From the cell containing the given text, extract its center point as [x, y] coordinate. 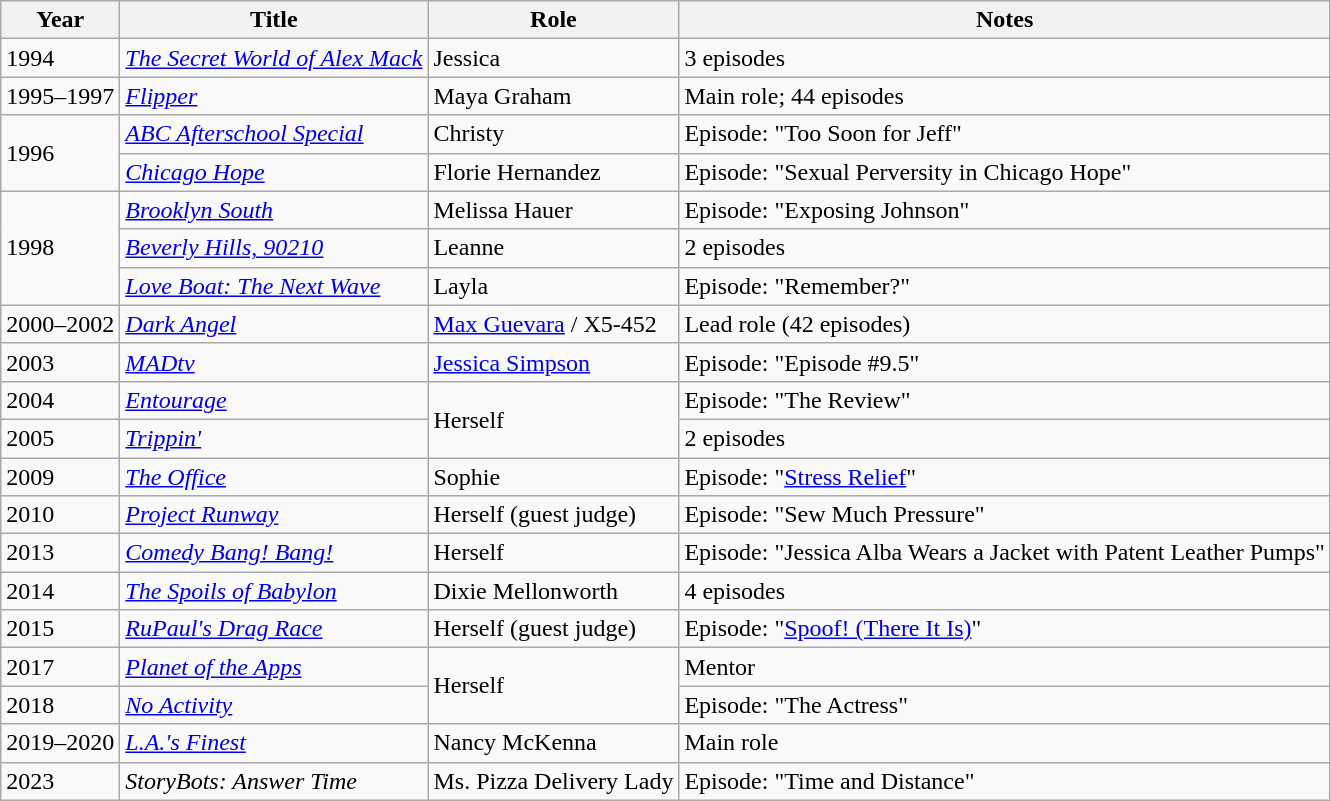
L.A.'s Finest [274, 743]
1998 [60, 248]
Episode: "Too Soon for Jeff" [1004, 134]
Jessica [554, 58]
2000–2002 [60, 324]
2009 [60, 477]
MADtv [274, 362]
1995–1997 [60, 96]
The Spoils of Babylon [274, 591]
Mentor [1004, 667]
4 episodes [1004, 591]
Leanne [554, 248]
2010 [60, 515]
Episode: "The Actress" [1004, 705]
Florie Hernandez [554, 172]
Melissa Hauer [554, 210]
2018 [60, 705]
Notes [1004, 20]
Nancy McKenna [554, 743]
Beverly Hills, 90210 [274, 248]
Episode: "The Review" [1004, 400]
Christy [554, 134]
Project Runway [274, 515]
Max Guevara / X5-452 [554, 324]
Episode: "Sew Much Pressure" [1004, 515]
Brooklyn South [274, 210]
2015 [60, 629]
Dark Angel [274, 324]
Year [60, 20]
RuPaul's Drag Race [274, 629]
Episode: "Episode #9.5" [1004, 362]
Episode: "Sexual Perversity in Chicago Hope" [1004, 172]
The Office [274, 477]
Chicago Hope [274, 172]
Dixie Mellonworth [554, 591]
The Secret World of Alex Mack [274, 58]
2003 [60, 362]
2017 [60, 667]
Maya Graham [554, 96]
2023 [60, 781]
Episode: "Exposing Johnson" [1004, 210]
1994 [60, 58]
2019–2020 [60, 743]
Sophie [554, 477]
ABC Afterschool Special [274, 134]
Title [274, 20]
StoryBots: Answer Time [274, 781]
Planet of the Apps [274, 667]
Main role [1004, 743]
2004 [60, 400]
No Activity [274, 705]
2014 [60, 591]
3 episodes [1004, 58]
2005 [60, 438]
Episode: "Stress Relief" [1004, 477]
Ms. Pizza Delivery Lady [554, 781]
Jessica Simpson [554, 362]
Layla [554, 286]
Episode: "Time and Distance" [1004, 781]
Main role; 44 episodes [1004, 96]
Episode: "Remember?" [1004, 286]
2013 [60, 553]
Role [554, 20]
Episode: "Spoof! (There It Is)" [1004, 629]
Flipper [274, 96]
Lead role (42 episodes) [1004, 324]
Episode: "Jessica Alba Wears a Jacket with Patent Leather Pumps" [1004, 553]
Comedy Bang! Bang! [274, 553]
1996 [60, 153]
Entourage [274, 400]
Love Boat: The Next Wave [274, 286]
Trippin' [274, 438]
